Identify which cell holds the provided text, then report its (x, y) central coordinate. 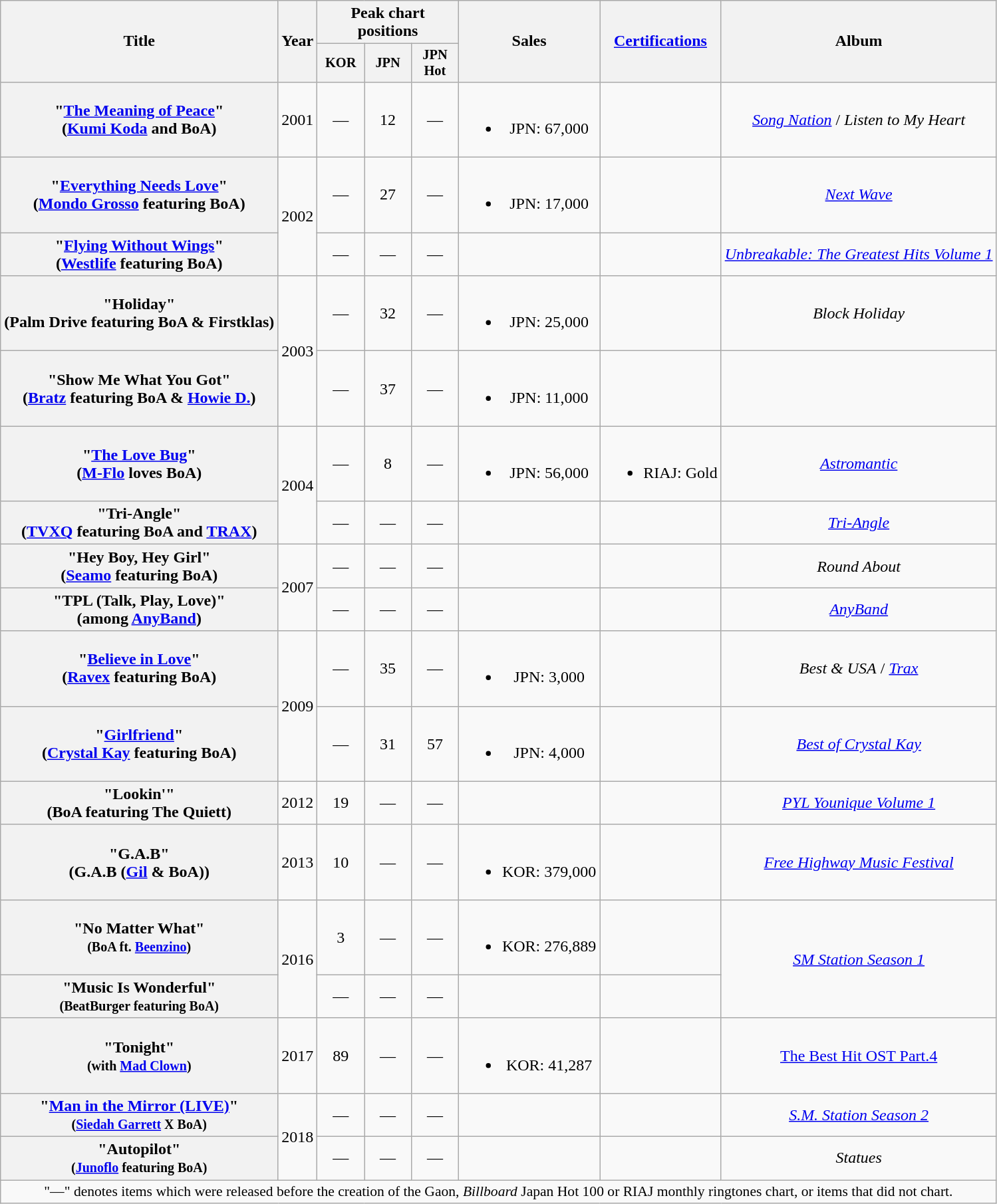
2016 (298, 959)
JPN: 67,000 (529, 120)
JPN (388, 63)
Tri-Angle (859, 523)
JPN Hot (435, 63)
"Hey Boy, Hey Girl"(Seamo featuring BoA) (140, 566)
JPN: 11,000 (529, 388)
10 (341, 862)
S.M. Station Season 2 (859, 1114)
JPN: 4,000 (529, 743)
"Girlfriend"(Crystal Kay featuring BoA) (140, 743)
Unbreakable: The Greatest Hits Volume 1 (859, 254)
2001 (298, 120)
"Tri-Angle"(TVXQ featuring BoA and TRAX) (140, 523)
Block Holiday (859, 314)
SM Station Season 1 (859, 959)
57 (435, 743)
AnyBand (859, 609)
Best of Crystal Kay (859, 743)
"No Matter What"(BoA ft. Beenzino) (140, 937)
Statues (859, 1158)
Best & USA / Trax (859, 669)
Astromantic (859, 464)
KOR: 379,000 (529, 862)
Round About (859, 566)
Free Highway Music Festival (859, 862)
JPN: 56,000 (529, 464)
Year (298, 41)
2003 (298, 351)
12 (388, 120)
KOR: 41,287 (529, 1056)
KOR: 276,889 (529, 937)
89 (341, 1056)
2009 (298, 706)
JPN: 25,000 (529, 314)
3 (341, 937)
2004 (298, 485)
"Believe in Love"(Ravex featuring BoA) (140, 669)
"The Love Bug"(M-Flo loves BoA) (140, 464)
"Music Is Wonderful"(BeatBurger featuring BoA) (140, 996)
"Man in the Mirror (LIVE)"(Siedah Garrett X BoA) (140, 1114)
35 (388, 669)
Peak chart positions (388, 23)
"Holiday"(Palm Drive featuring BoA & Firstklas) (140, 314)
"Everything Needs Love"(Mondo Grosso featuring BoA) (140, 195)
RIAJ: Gold (660, 464)
"G.A.B"(G.A.B (Gil & BoA)) (140, 862)
"The Meaning of Peace"(Kumi Koda and BoA) (140, 120)
Next Wave (859, 195)
19 (341, 803)
"Autopilot"(Junoflo featuring BoA) (140, 1158)
PYL Younique Volume 1 (859, 803)
KOR (341, 63)
2017 (298, 1056)
JPN: 17,000 (529, 195)
"Lookin'"(BoA featuring The Quiett) (140, 803)
31 (388, 743)
JPN: 3,000 (529, 669)
Title (140, 41)
2007 (298, 588)
Album (859, 41)
"Show Me What You Got"(Bratz featuring BoA & Howie D.) (140, 388)
2013 (298, 862)
Song Nation / Listen to My Heart (859, 120)
27 (388, 195)
The Best Hit OST Part.4 (859, 1056)
32 (388, 314)
"Tonight"(with Mad Clown) (140, 1056)
Sales (529, 41)
2012 (298, 803)
8 (388, 464)
2002 (298, 217)
2018 (298, 1136)
37 (388, 388)
"Flying Without Wings"(Westlife featuring BoA) (140, 254)
"TPL (Talk, Play, Love)"(among AnyBand) (140, 609)
Certifications (660, 41)
